For the text-containing cell, return its midpoint in [x, y] coordinate format. 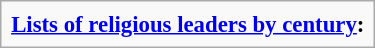
Lists of religious leaders by century: [188, 24]
